Search for the cell housing the specified text and yield its [x, y] center coordinate. 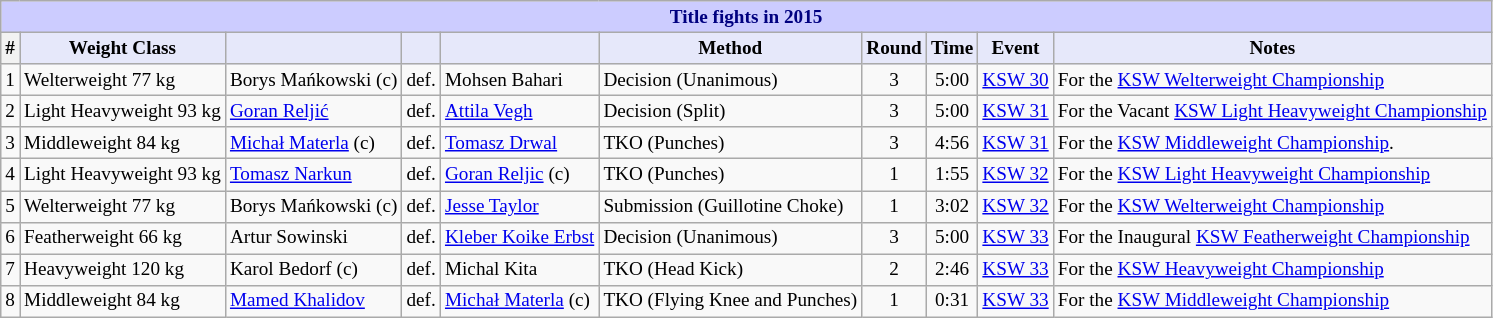
For the KSW Middleweight Championship [1272, 301]
5 [10, 206]
Heavyweight 120 kg [123, 270]
1:55 [952, 175]
For the Vacant KSW Light Heavyweight Championship [1272, 111]
7 [10, 270]
Goran Reljić [314, 111]
For the Inaugural KSW Featherweight Championship [1272, 238]
KSW 30 [1016, 80]
4:56 [952, 143]
Michal Kita [519, 270]
Tomasz Narkun [314, 175]
3:02 [952, 206]
Weight Class [123, 48]
Attila Vegh [519, 111]
Round [894, 48]
8 [10, 301]
TKO (Head Kick) [730, 270]
Submission (Guillotine Choke) [730, 206]
Karol Bedorf (c) [314, 270]
Mohsen Bahari [519, 80]
Method [730, 48]
Tomasz Drwal [519, 143]
Featherweight 66 kg [123, 238]
TKO (Flying Knee and Punches) [730, 301]
Artur Sowinski [314, 238]
Decision (Split) [730, 111]
0:31 [952, 301]
6 [10, 238]
# [10, 48]
4 [10, 175]
2:46 [952, 270]
Kleber Koike Erbst [519, 238]
For the KSW Light Heavyweight Championship [1272, 175]
Jesse Taylor [519, 206]
Time [952, 48]
Event [1016, 48]
Title fights in 2015 [746, 17]
Notes [1272, 48]
Goran Reljic (c) [519, 175]
Mamed Khalidov [314, 301]
For the KSW Heavyweight Championship [1272, 270]
For the KSW Middleweight Championship. [1272, 143]
